Scan for the cell matching the given text and deliver its (X, Y) coordinate at center. 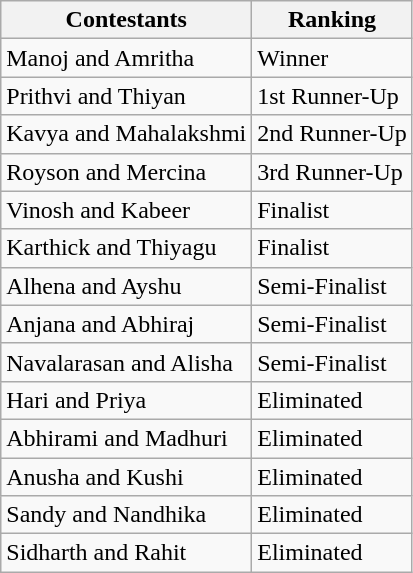
Sidharth and Rahit (126, 553)
Kavya and Mahalakshmi (126, 134)
Manoj and Amritha (126, 58)
1st Runner-Up (332, 96)
Abhirami and Madhuri (126, 438)
Contestants (126, 20)
Prithvi and Thiyan (126, 96)
Vinosh and Kabeer (126, 210)
Navalarasan and Alisha (126, 362)
Alhena and Ayshu (126, 286)
Sandy and Nandhika (126, 515)
Anusha and Kushi (126, 477)
Anjana and Abhiraj (126, 324)
Karthick and Thiyagu (126, 248)
3rd Runner-Up (332, 172)
Royson and Mercina (126, 172)
Ranking (332, 20)
Winner (332, 58)
Hari and Priya (126, 400)
2nd Runner-Up (332, 134)
